Locate the cell with the specified text and output its [X, Y] center coordinate. 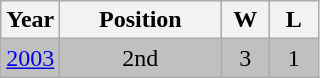
Year [30, 20]
L [294, 20]
1 [294, 58]
2003 [30, 58]
Position [140, 20]
2nd [140, 58]
3 [246, 58]
W [246, 20]
